Determine the [x, y] coordinate at the center of the cell enclosing the given text.  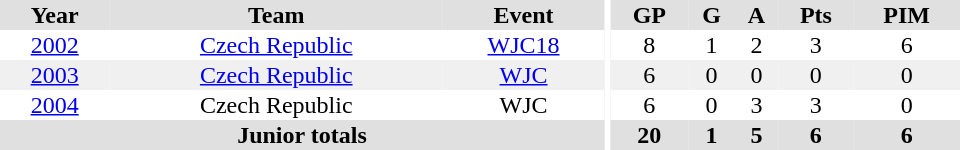
Junior totals [302, 135]
PIM [906, 15]
5 [757, 135]
8 [649, 45]
Team [276, 15]
2004 [54, 105]
GP [649, 15]
2003 [54, 75]
2002 [54, 45]
A [757, 15]
Event [524, 15]
Pts [816, 15]
Year [54, 15]
G [711, 15]
WJC18 [524, 45]
20 [649, 135]
2 [757, 45]
